Capture the cell that displays the provided text and extract its (X, Y) central coordinate. 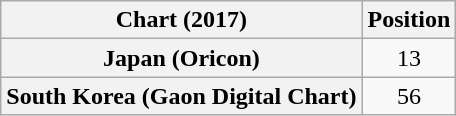
Japan (Oricon) (182, 58)
Position (409, 20)
South Korea (Gaon Digital Chart) (182, 96)
13 (409, 58)
Chart (2017) (182, 20)
56 (409, 96)
